Identify which cell holds the provided text, then report its [x, y] central coordinate. 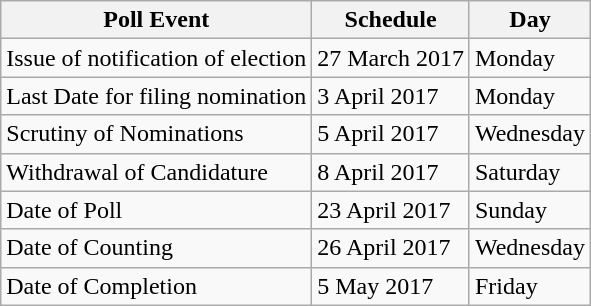
5 May 2017 [391, 286]
5 April 2017 [391, 134]
8 April 2017 [391, 172]
Date of Completion [156, 286]
3 April 2017 [391, 96]
26 April 2017 [391, 248]
Date of Poll [156, 210]
Saturday [530, 172]
Sunday [530, 210]
Date of Counting [156, 248]
Last Date for filing nomination [156, 96]
Poll Event [156, 20]
Day [530, 20]
Withdrawal of Candidature [156, 172]
Scrutiny of Nominations [156, 134]
Issue of notification of election [156, 58]
Schedule [391, 20]
27 March 2017 [391, 58]
Friday [530, 286]
23 April 2017 [391, 210]
